Search for the cell housing the specified text and yield its (X, Y) center coordinate. 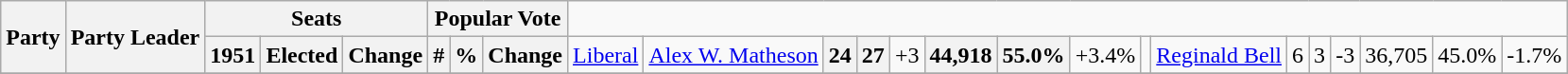
1951 (233, 55)
24 (839, 55)
45.0% (1467, 55)
Elected (302, 55)
Seats (317, 19)
6 (1299, 55)
27 (873, 55)
55.0% (1034, 55)
Liberal (606, 55)
-3 (1346, 55)
# (439, 55)
Alex W. Matheson (733, 55)
Reginald Bell (1219, 55)
Party (33, 37)
Party Leader (135, 37)
44,918 (960, 55)
Popular Vote (498, 19)
% (467, 55)
36,705 (1397, 55)
+3 (907, 55)
-1.7% (1535, 55)
+3.4% (1106, 55)
3 (1319, 55)
